Provide the [x, y] coordinate of the cell's center where the given text is located.  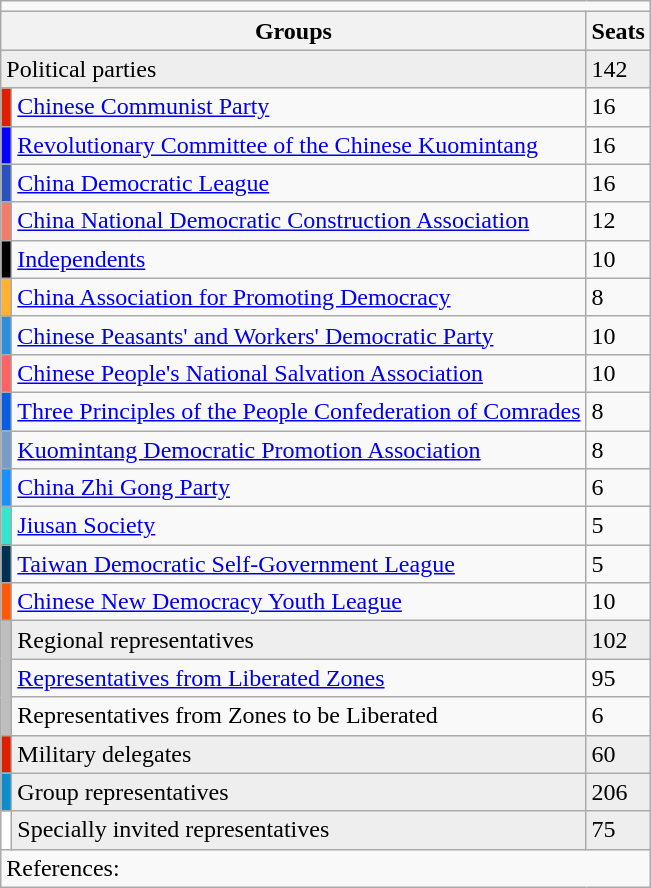
Representatives from Zones to be Liberated [299, 716]
Revolutionary Committee of the Chinese Kuomintang [299, 145]
60 [618, 754]
Military delegates [299, 754]
206 [618, 792]
Taiwan Democratic Self-Government League [299, 564]
Chinese Communist Party [299, 107]
75 [618, 830]
Three Principles of the People Confederation of Comrades [299, 411]
Chinese Peasants' and Workers' Democratic Party [299, 335]
China Democratic League [299, 183]
References: [326, 868]
Representatives from Liberated Zones [299, 678]
Political parties [294, 69]
Seats [618, 31]
102 [618, 640]
Chinese New Democracy Youth League [299, 602]
China Zhi Gong Party [299, 488]
Independents [299, 259]
Groups [294, 31]
Specially invited representatives [299, 830]
142 [618, 69]
12 [618, 221]
Group representatives [299, 792]
Jiusan Society [299, 526]
China National Democratic Construction Association [299, 221]
China Association for Promoting Democracy [299, 297]
Kuomintang Democratic Promotion Association [299, 449]
Chinese People's National Salvation Association [299, 373]
Regional representatives [299, 640]
95 [618, 678]
